Locate the cell with the specified text and output its [x, y] center coordinate. 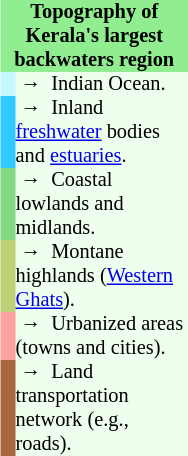
Topography of Kerala's largest backwaters region [94, 36]
→ Montane highlands (Western Ghats). [102, 276]
→ Indian Ocean. [102, 84]
→ Inland freshwater bodies and estuaries. [102, 132]
→ Land transportation network (e.g., roads). [102, 408]
→ Urbanized areas (towns and cities). [102, 336]
→ Coastal lowlands and midlands. [102, 204]
